Locate the cell with the specified text and output its [X, Y] center coordinate. 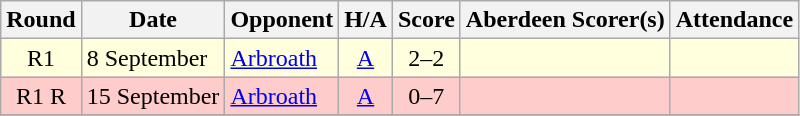
Opponent [282, 20]
R1 R [41, 96]
8 September [153, 58]
R1 [41, 58]
Aberdeen Scorer(s) [565, 20]
2–2 [426, 58]
Round [41, 20]
0–7 [426, 96]
Attendance [734, 20]
Date [153, 20]
H/A [366, 20]
15 September [153, 96]
Score [426, 20]
